Identify which cell holds the provided text, then report its [x, y] central coordinate. 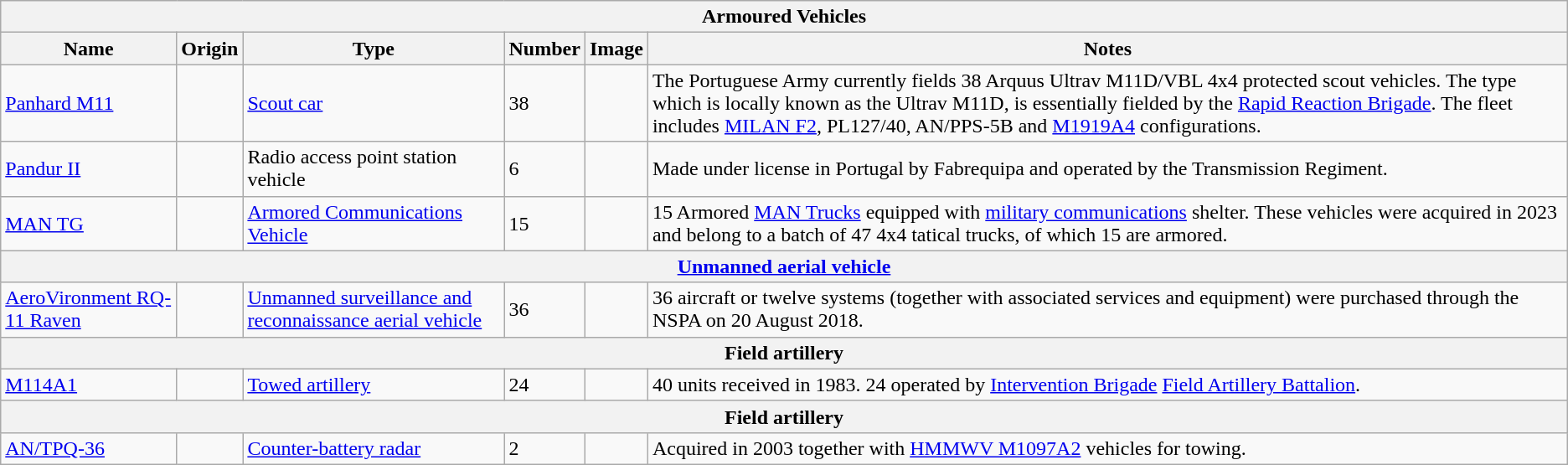
MAN TG [89, 223]
36 [544, 310]
Origin [209, 49]
Radio access point station vehicle [374, 169]
Towed artillery [374, 385]
Type [374, 49]
Made under license in Portugal by Fabrequipa and operated by the Transmission Regiment. [1107, 169]
6 [544, 169]
Scout car [374, 103]
M114A1 [89, 385]
Panhard M11 [89, 103]
AN/TPQ-36 [89, 448]
40 units received in 1983. 24 operated by Intervention Brigade Field Artillery Battalion. [1107, 385]
Notes [1107, 49]
38 [544, 103]
Armoured Vehicles [784, 17]
Acquired in 2003 together with HMMWV M1097A2 vehicles for towing. [1107, 448]
Name [89, 49]
Image [616, 49]
Unmanned aerial vehicle [784, 266]
36 aircraft or twelve systems (together with associated services and equipment) were purchased through the NSPA on 20 August 2018. [1107, 310]
Pandur II [89, 169]
Number [544, 49]
15 [544, 223]
Armored Communications Vehicle [374, 223]
2 [544, 448]
AeroVironment RQ-11 Raven [89, 310]
Counter-battery radar [374, 448]
24 [544, 385]
Unmanned surveillance and reconnaissance aerial vehicle [374, 310]
